Scan for the cell matching the given text and deliver its (X, Y) coordinate at center. 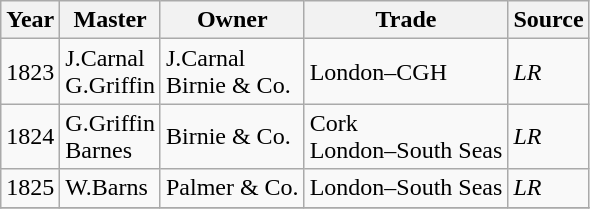
J.CarnalG.Griffin (110, 72)
Source (548, 20)
Birnie & Co. (232, 136)
G.GriffinBarnes (110, 136)
1823 (30, 72)
London–South Seas (406, 188)
London–CGH (406, 72)
1825 (30, 188)
CorkLondon–South Seas (406, 136)
Owner (232, 20)
Year (30, 20)
W.Barns (110, 188)
Palmer & Co. (232, 188)
J.CarnalBirnie & Co. (232, 72)
Trade (406, 20)
Master (110, 20)
1824 (30, 136)
